Determine the [X, Y] coordinate at the center of the cell enclosing the given text.  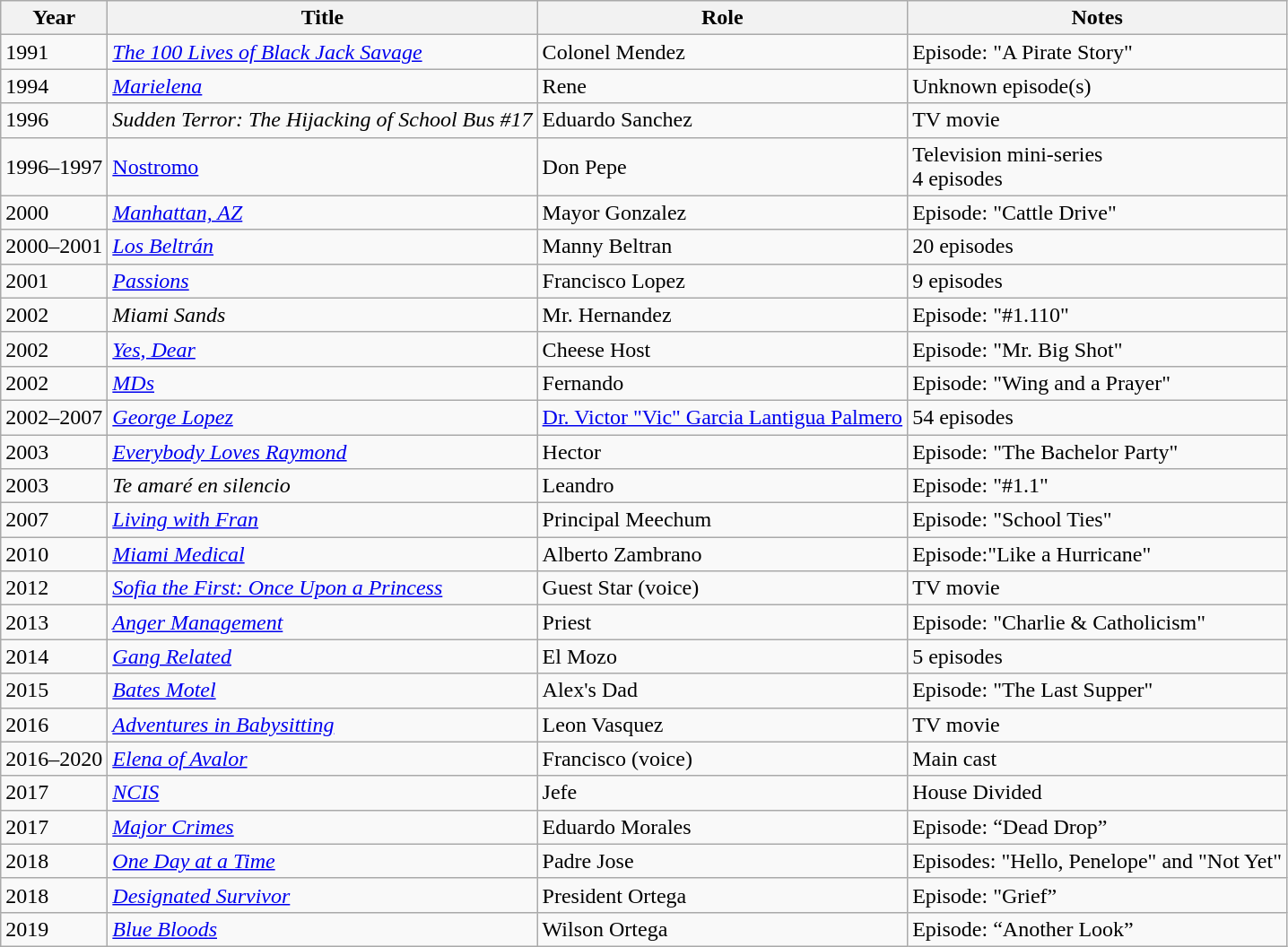
Television mini-series4 episodes [1098, 167]
1996–1997 [54, 167]
Role [723, 18]
Marielena [323, 86]
9 episodes [1098, 281]
Wilson Ortega [723, 929]
Episode:"Like a Hurricane" [1098, 554]
Sudden Terror: The Hijacking of School Bus #17 [323, 120]
Episode: "Grief” [1098, 895]
Mayor Gonzalez [723, 213]
Leon Vasquez [723, 725]
Priest [723, 622]
Rene [723, 86]
Living with Fran [323, 520]
Francisco (voice) [723, 759]
2001 [54, 281]
Title [323, 18]
Guest Star (voice) [723, 588]
2015 [54, 691]
2007 [54, 520]
Passions [323, 281]
Episode: "#1.1" [1098, 486]
Major Crimes [323, 827]
The 100 Lives of Black Jack Savage [323, 52]
Alex's Dad [723, 691]
2002–2007 [54, 417]
Episode: "Wing and a Prayer" [1098, 383]
Episode: "The Last Supper" [1098, 691]
Main cast [1098, 759]
Manhattan, AZ [323, 213]
Jefe [723, 793]
Los Beltrán [323, 247]
Eduardo Morales [723, 827]
Leandro [723, 486]
20 episodes [1098, 247]
Don Pepe [723, 167]
George Lopez [323, 417]
Notes [1098, 18]
5 episodes [1098, 656]
Gang Related [323, 656]
1991 [54, 52]
Eduardo Sanchez [723, 120]
House Divided [1098, 793]
Alberto Zambrano [723, 554]
Nostromo [323, 167]
Miami Medical [323, 554]
Everybody Loves Raymond [323, 451]
Fernando [723, 383]
1996 [54, 120]
Year [54, 18]
Colonel Mendez [723, 52]
Episode: “Dead Drop” [1098, 827]
One Day at a Time [323, 861]
Te amaré en silencio [323, 486]
Mr. Hernandez [723, 315]
2014 [54, 656]
Cheese Host [723, 349]
Yes, Dear [323, 349]
2019 [54, 929]
Principal Meechum [723, 520]
Hector [723, 451]
Sofia the First: Once Upon a Princess [323, 588]
2016 [54, 725]
Episode: "The Bachelor Party" [1098, 451]
Episodes: "Hello, Penelope" and "Not Yet" [1098, 861]
Elena of Avalor [323, 759]
2010 [54, 554]
1994 [54, 86]
El Mozo [723, 656]
Dr. Victor "Vic" Garcia Lantigua Palmero [723, 417]
Padre Jose [723, 861]
2000–2001 [54, 247]
Episode: "School Ties" [1098, 520]
Episode: "A Pirate Story" [1098, 52]
2016–2020 [54, 759]
Anger Management [323, 622]
2012 [54, 588]
Bates Motel [323, 691]
Episode: "Mr. Big Shot" [1098, 349]
2000 [54, 213]
Episode: "Charlie & Catholicism" [1098, 622]
Miami Sands [323, 315]
Episode: "Cattle Drive" [1098, 213]
Designated Survivor [323, 895]
Francisco Lopez [723, 281]
54 episodes [1098, 417]
President Ortega [723, 895]
Episode: "#1.110" [1098, 315]
NCIS [323, 793]
2013 [54, 622]
Blue Bloods [323, 929]
Episode: “Another Look” [1098, 929]
Unknown episode(s) [1098, 86]
Adventures in Babysitting [323, 725]
Manny Beltran [723, 247]
MDs [323, 383]
